Search for the cell housing the specified text and yield its (x, y) center coordinate. 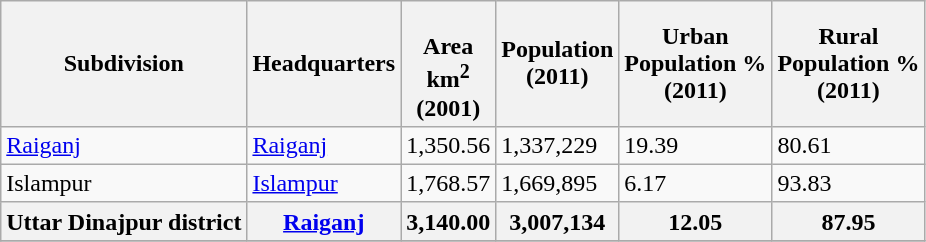
1,337,229 (558, 145)
3,007,134 (558, 221)
3,140.00 (448, 221)
Headquarters (324, 64)
1,669,895 (558, 183)
Population(2011) (558, 64)
Areakm2(2001) (448, 64)
19.39 (696, 145)
Rural Population % (2011) (848, 64)
UrbanPopulation %(2011) (696, 64)
Subdivision (124, 64)
80.61 (848, 145)
1,768.57 (448, 183)
12.05 (696, 221)
Uttar Dinajpur district (124, 221)
93.83 (848, 183)
87.95 (848, 221)
6.17 (696, 183)
1,350.56 (448, 145)
